Scan for the cell matching the given text and deliver its (X, Y) coordinate at center. 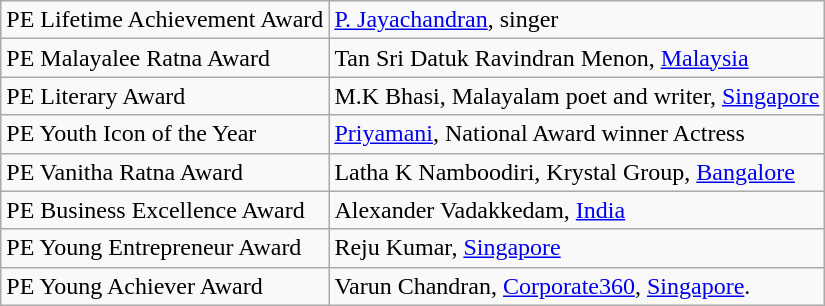
PE Vanitha Ratna Award (165, 172)
Tan Sri Datuk Ravindran Menon, Malaysia (577, 58)
PE Lifetime Achievement Award (165, 20)
Reju Kumar, Singapore (577, 248)
Latha K Namboodiri, Krystal Group, Bangalore (577, 172)
Priyamani, National Award winner Actress (577, 134)
PE Youth Icon of the Year (165, 134)
PE Literary Award (165, 96)
PE Business Excellence Award (165, 210)
P. Jayachandran, singer (577, 20)
PE Malayalee Ratna Award (165, 58)
Alexander Vadakkedam, India (577, 210)
M.K Bhasi, Malayalam poet and writer, Singapore (577, 96)
PE Young Achiever Award (165, 286)
PE Young Entrepreneur Award (165, 248)
Varun Chandran, Corporate360, Singapore. (577, 286)
